Identify which cell holds the provided text, then report its [x, y] central coordinate. 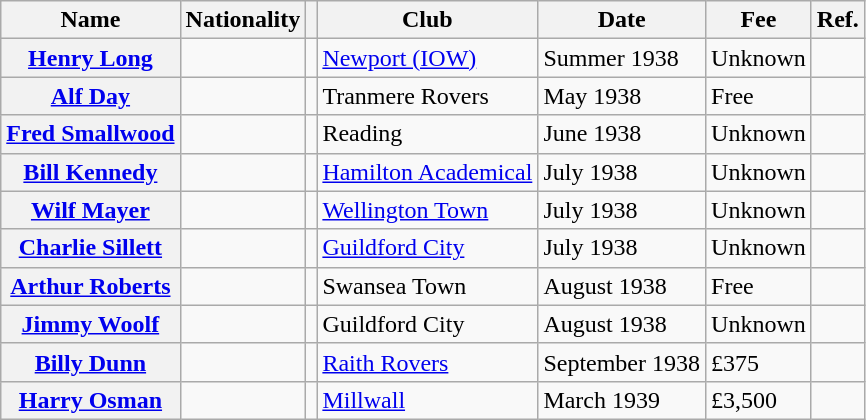
Date [622, 20]
Swansea Town [428, 286]
March 1939 [622, 400]
Wellington Town [428, 210]
Bill Kennedy [90, 172]
Henry Long [90, 58]
Ref. [838, 20]
May 1938 [622, 96]
Summer 1938 [622, 58]
Fred Smallwood [90, 134]
£3,500 [759, 400]
Club [428, 20]
Tranmere Rovers [428, 96]
Harry Osman [90, 400]
Name [90, 20]
Wilf Mayer [90, 210]
Jimmy Woolf [90, 324]
Reading [428, 134]
Arthur Roberts [90, 286]
Billy Dunn [90, 362]
Nationality [243, 20]
Fee [759, 20]
September 1938 [622, 362]
Raith Rovers [428, 362]
Millwall [428, 400]
Alf Day [90, 96]
Newport (IOW) [428, 58]
£375 [759, 362]
Hamilton Academical [428, 172]
June 1938 [622, 134]
Charlie Sillett [90, 248]
